Pinpoint the cell where the given text exists, returning its [X, Y] midpoint coordinate. 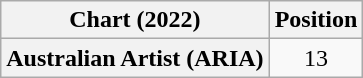
Chart (2022) [135, 20]
Australian Artist (ARIA) [135, 58]
13 [316, 58]
Position [316, 20]
